Capture the cell that displays the provided text and extract its (x, y) central coordinate. 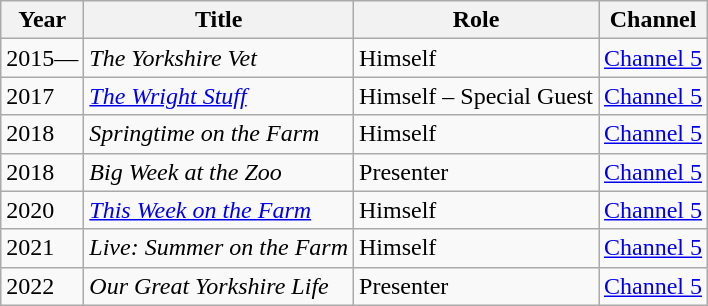
Springtime on the Farm (219, 134)
2017 (42, 96)
Big Week at the Zoo (219, 172)
The Yorkshire Vet (219, 58)
2015— (42, 58)
2022 (42, 286)
Year (42, 20)
Channel (654, 20)
The Wright Stuff (219, 96)
2020 (42, 210)
Title (219, 20)
Our Great Yorkshire Life (219, 286)
This Week on the Farm (219, 210)
Role (476, 20)
2021 (42, 248)
Live: Summer on the Farm (219, 248)
Himself – Special Guest (476, 96)
